Pinpoint the cell where the given text exists, returning its (x, y) midpoint coordinate. 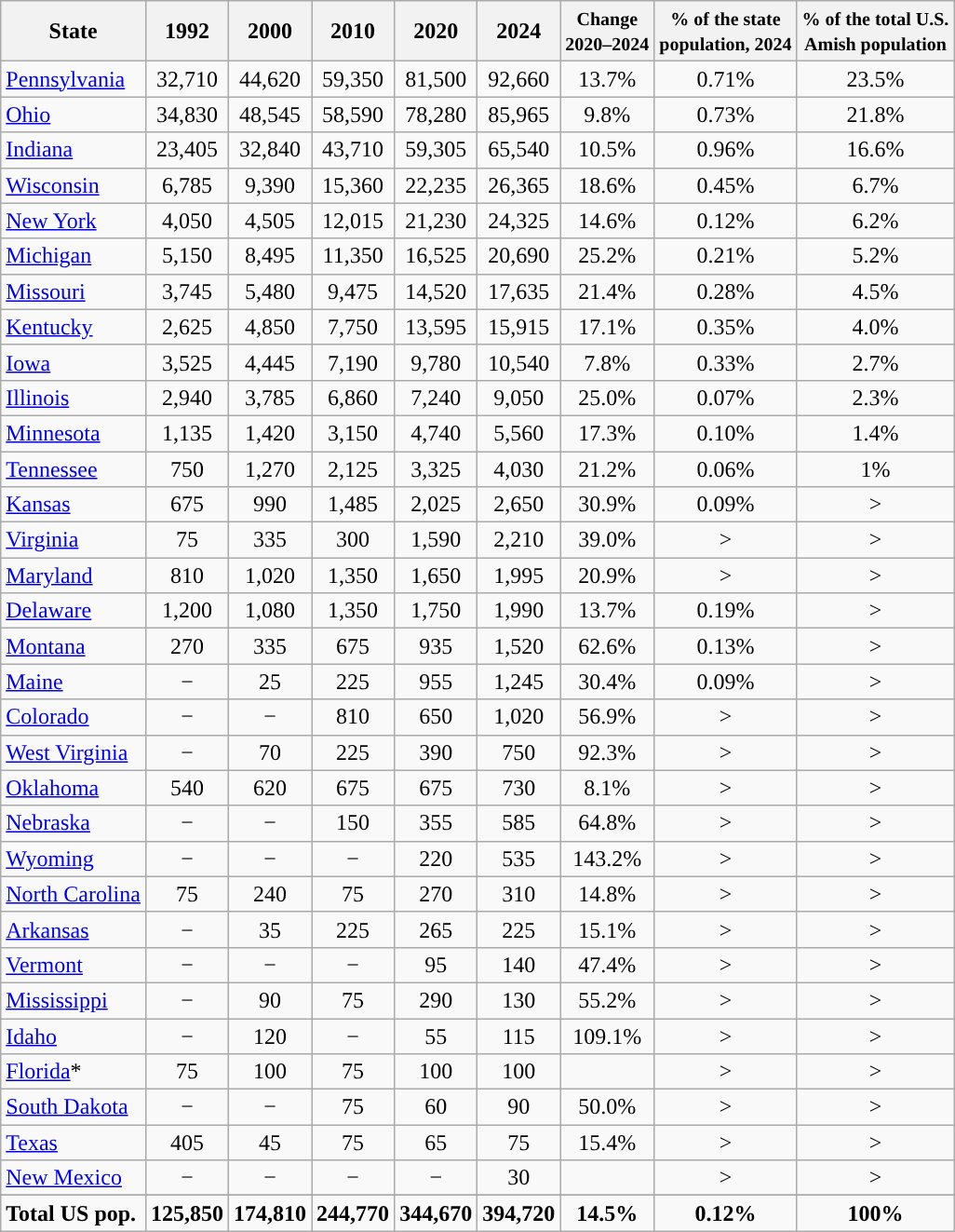
244,770 (354, 1213)
130 (519, 1000)
125,850 (186, 1213)
15.4% (607, 1143)
23.5% (875, 79)
265 (436, 929)
95 (436, 965)
344,670 (436, 1213)
4,050 (186, 221)
2024 (519, 32)
22,235 (436, 185)
1,750 (436, 611)
7.8% (607, 362)
62.6% (607, 646)
5,150 (186, 256)
Nebraska (74, 823)
540 (186, 788)
109.1% (607, 1036)
55.2% (607, 1000)
2.7% (875, 362)
25.0% (607, 398)
394,720 (519, 1213)
1% (875, 468)
64.8% (607, 823)
30.4% (607, 682)
0.06% (726, 468)
0.21% (726, 256)
4,850 (270, 327)
5,480 (270, 291)
3,150 (354, 433)
955 (436, 682)
Arkansas (74, 929)
4,505 (270, 221)
0.73% (726, 115)
17.3% (607, 433)
220 (436, 859)
3,325 (436, 468)
39.0% (607, 540)
2,625 (186, 327)
Maine (74, 682)
15.1% (607, 929)
6.2% (875, 221)
405 (186, 1143)
0.07% (726, 398)
3,745 (186, 291)
0.71% (726, 79)
65 (436, 1143)
0.19% (726, 611)
1992 (186, 32)
21.2% (607, 468)
% of the statepopulation, 2024 (726, 32)
92,660 (519, 79)
290 (436, 1000)
Kansas (74, 505)
990 (270, 505)
585 (519, 823)
6,860 (354, 398)
11,350 (354, 256)
85,965 (519, 115)
% of the total U.S.Amish population (875, 32)
143.2% (607, 859)
0.96% (726, 150)
2.3% (875, 398)
Maryland (74, 575)
92.3% (607, 752)
355 (436, 823)
Iowa (74, 362)
25.2% (607, 256)
8,495 (270, 256)
15,360 (354, 185)
30.9% (607, 505)
58,590 (354, 115)
81,500 (436, 79)
Missouri (74, 291)
9,475 (354, 291)
Change2020–2024 (607, 32)
2,125 (354, 468)
Wisconsin (74, 185)
10.5% (607, 150)
Indiana (74, 150)
1,485 (354, 505)
20,690 (519, 256)
12,015 (354, 221)
14.8% (607, 894)
5.2% (875, 256)
Vermont (74, 965)
48,545 (270, 115)
Illinois (74, 398)
21,230 (436, 221)
535 (519, 859)
9,050 (519, 398)
14.5% (607, 1213)
Oklahoma (74, 788)
65,540 (519, 150)
1,520 (519, 646)
55 (436, 1036)
70 (270, 752)
140 (519, 965)
8.1% (607, 788)
Michigan (74, 256)
0.28% (726, 291)
2,025 (436, 505)
45 (270, 1143)
25 (270, 682)
1,245 (519, 682)
17,635 (519, 291)
26,365 (519, 185)
7,750 (354, 327)
1,080 (270, 611)
Tennessee (74, 468)
1,590 (436, 540)
1,990 (519, 611)
300 (354, 540)
4.0% (875, 327)
Ohio (74, 115)
3,785 (270, 398)
7,190 (354, 362)
9,780 (436, 362)
10,540 (519, 362)
390 (436, 752)
6,785 (186, 185)
44,620 (270, 79)
16,525 (436, 256)
21.8% (875, 115)
Delaware (74, 611)
78,280 (436, 115)
2000 (270, 32)
174,810 (270, 1213)
650 (436, 717)
310 (519, 894)
6.7% (875, 185)
150 (354, 823)
1,420 (270, 433)
1.4% (875, 433)
60 (436, 1107)
0.33% (726, 362)
4,445 (270, 362)
20.9% (607, 575)
120 (270, 1036)
50.0% (607, 1107)
2010 (354, 32)
1,270 (270, 468)
Virginia (74, 540)
23,405 (186, 150)
4.5% (875, 291)
5,560 (519, 433)
Mississippi (74, 1000)
34,830 (186, 115)
59,305 (436, 150)
North Carolina (74, 894)
32,710 (186, 79)
14.6% (607, 221)
2,210 (519, 540)
30 (519, 1178)
0.35% (726, 327)
Minnesota (74, 433)
13,595 (436, 327)
59,350 (354, 79)
South Dakota (74, 1107)
Kentucky (74, 327)
9.8% (607, 115)
14,520 (436, 291)
0.13% (726, 646)
56.9% (607, 717)
730 (519, 788)
620 (270, 788)
Colorado (74, 717)
State (74, 32)
21.4% (607, 291)
Idaho (74, 1036)
115 (519, 1036)
9,390 (270, 185)
Florida* (74, 1072)
1,135 (186, 433)
0.45% (726, 185)
7,240 (436, 398)
240 (270, 894)
1,650 (436, 575)
2020 (436, 32)
New York (74, 221)
17.1% (607, 327)
Pennsylvania (74, 79)
15,915 (519, 327)
Wyoming (74, 859)
4,030 (519, 468)
2,650 (519, 505)
2,940 (186, 398)
935 (436, 646)
100% (875, 1213)
West Virginia (74, 752)
Total US pop. (74, 1213)
35 (270, 929)
New Mexico (74, 1178)
47.4% (607, 965)
Montana (74, 646)
Texas (74, 1143)
43,710 (354, 150)
4,740 (436, 433)
1,200 (186, 611)
3,525 (186, 362)
1,995 (519, 575)
16.6% (875, 150)
18.6% (607, 185)
32,840 (270, 150)
24,325 (519, 221)
0.10% (726, 433)
